Capture the cell that displays the provided text and extract its (x, y) central coordinate. 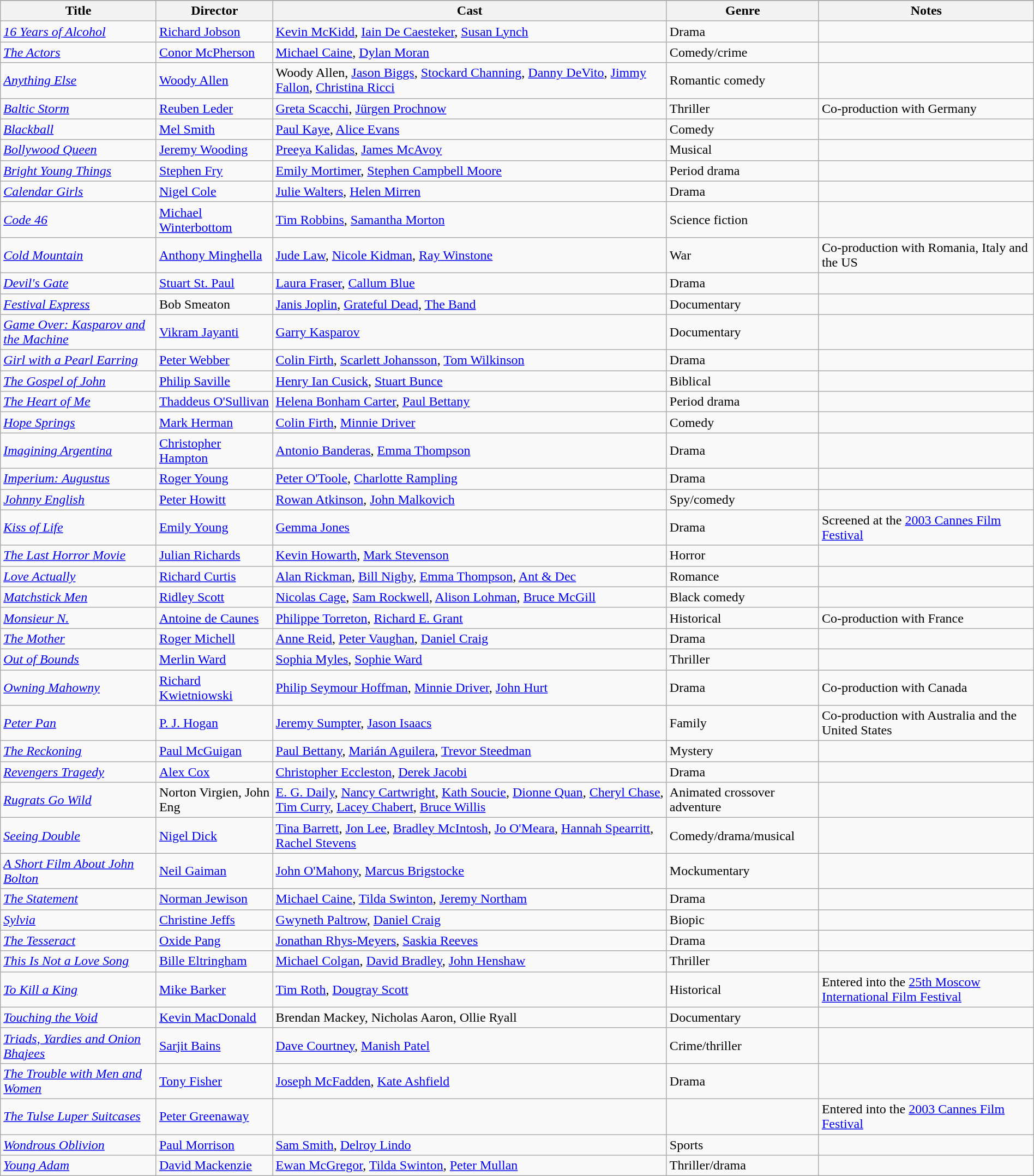
Woody Allen, Jason Biggs, Stockard Channing, Danny DeVito, Jimmy Fallon, Christina Ricci (470, 81)
Monsieur N. (79, 618)
Norton Virgien, John Eng (214, 800)
Peter Webber (214, 360)
Christopher Eccleston, Derek Jacobi (470, 772)
16 Years of Alcohol (79, 32)
Biblical (743, 381)
Kevin MacDonald (214, 1017)
Mystery (743, 751)
Tony Fisher (214, 1081)
Colin Firth, Scarlett Johansson, Tom Wilkinson (470, 360)
Paul Bettany, Marián Aguilera, Trevor Steedman (470, 751)
The Tulse Luper Suitcases (79, 1117)
Devil's Gate (79, 283)
Sophia Myles, Sophie Ward (470, 659)
Entered into the 25th Moscow International Film Festival (926, 989)
Biopic (743, 920)
Sam Smith, Delroy Lindo (470, 1144)
Dave Courtney, Manish Patel (470, 1046)
Family (743, 723)
Comedy/crime (743, 52)
This Is Not a Love Song (79, 961)
The Mother (79, 638)
Christopher Hampton (214, 450)
Animated crossover adventure (743, 800)
Michael Caine, Tilda Swinton, Jeremy Northam (470, 899)
Bollywood Queen (79, 150)
Girl with a Pearl Earring (79, 360)
Anne Reid, Peter Vaughan, Daniel Craig (470, 638)
Michael Winterbottom (214, 219)
Roger Michell (214, 638)
Mel Smith (214, 129)
Vikram Jayanti (214, 333)
David Mackenzie (214, 1166)
Kiss of Life (79, 528)
Paul Kaye, Alice Evans (470, 129)
Romance (743, 576)
Jeremy Sumpter, Jason Isaacs (470, 723)
Rugrats Go Wild (79, 800)
Emily Young (214, 528)
Emily Mortimer, Stephen Campbell Moore (470, 171)
Hope Springs (79, 423)
Owning Mahowny (79, 687)
Wondrous Oblivion (79, 1144)
Nigel Dick (214, 835)
Genre (743, 11)
Christine Jeffs (214, 920)
Bille Eltringham (214, 961)
Ridley Scott (214, 597)
Antonio Banderas, Emma Thompson (470, 450)
Joseph McFadden, Kate Ashfield (470, 1081)
Tim Robbins, Samantha Morton (470, 219)
Rowan Atkinson, John Malkovich (470, 499)
Tina Barrett, Jon Lee, Bradley McIntosh, Jo O'Meara, Hannah Spearritt, Rachel Stevens (470, 835)
Sports (743, 1144)
Philip Saville (214, 381)
Entered into the 2003 Cannes Film Festival (926, 1117)
Sarjit Bains (214, 1046)
Peter Howitt (214, 499)
Reuben Leder (214, 108)
Mike Barker (214, 989)
The Actors (79, 52)
Helena Bonham Carter, Paul Bettany (470, 402)
Michael Colgan, David Bradley, John Henshaw (470, 961)
Screened at the 2003 Cannes Film Festival (926, 528)
Richard Jobson (214, 32)
The Reckoning (79, 751)
P. J. Hogan (214, 723)
Notes (926, 11)
Alex Cox (214, 772)
Roger Young (214, 479)
Mockumentary (743, 871)
Co-production with Australia and the United States (926, 723)
Stuart St. Paul (214, 283)
Colin Firth, Minnie Driver (470, 423)
Jude Law, Nicole Kidman, Ray Winstone (470, 255)
Comedy/drama/musical (743, 835)
Anything Else (79, 81)
Baltic Storm (79, 108)
Jeremy Wooding (214, 150)
The Last Horror Movie (79, 556)
The Trouble with Men and Women (79, 1081)
Horror (743, 556)
Antoine de Caunes (214, 618)
Michael Caine, Dylan Moran (470, 52)
Johnny English (79, 499)
Tim Roth, Dougray Scott (470, 989)
War (743, 255)
Greta Scacchi, Jürgen Prochnow (470, 108)
Conor McPherson (214, 52)
Ewan McGregor, Tilda Swinton, Peter Mullan (470, 1166)
To Kill a King (79, 989)
Nicolas Cage, Sam Rockwell, Alison Lohman, Bruce McGill (470, 597)
Cast (470, 11)
Richard Kwietniowski (214, 687)
Blackball (79, 129)
Out of Bounds (79, 659)
Co-production with France (926, 618)
Code 46 (79, 219)
Spy/comedy (743, 499)
Paul Morrison (214, 1144)
Calendar Girls (79, 191)
The Statement (79, 899)
Julian Richards (214, 556)
Janis Joplin, Grateful Dead, The Band (470, 304)
Imagining Argentina (79, 450)
Mark Herman (214, 423)
Love Actually (79, 576)
Triads, Yardies and Onion Bhajees (79, 1046)
Cold Mountain (79, 255)
Gemma Jones (470, 528)
Director (214, 11)
Peter Pan (79, 723)
Black comedy (743, 597)
Garry Kasparov (470, 333)
Laura Fraser, Callum Blue (470, 283)
Matchstick Men (79, 597)
Romantic comedy (743, 81)
Crime/thriller (743, 1046)
Philippe Torreton, Richard E. Grant (470, 618)
Title (79, 11)
The Gospel of John (79, 381)
Paul McGuigan (214, 751)
Jonathan Rhys-Meyers, Saskia Reeves (470, 940)
Game Over: Kasparov and the Machine (79, 333)
Merlin Ward (214, 659)
Anthony Minghella (214, 255)
The Heart of Me (79, 402)
Peter Greenaway (214, 1117)
Revengers Tragedy (79, 772)
Festival Express (79, 304)
Neil Gaiman (214, 871)
Thaddeus O'Sullivan (214, 402)
Seeing Double (79, 835)
Henry Ian Cusick, Stuart Bunce (470, 381)
Co-production with Romania, Italy and the US (926, 255)
Bob Smeaton (214, 304)
Nigel Cole (214, 191)
Richard Curtis (214, 576)
Science fiction (743, 219)
Julie Walters, Helen Mirren (470, 191)
Stephen Fry (214, 171)
John O'Mahony, Marcus Brigstocke (470, 871)
A Short Film About John Bolton (79, 871)
E. G. Daily, Nancy Cartwright, Kath Soucie, Dionne Quan, Cheryl Chase, Tim Curry, Lacey Chabert, Bruce Willis (470, 800)
Sylvia (79, 920)
Peter O'Toole, Charlotte Rampling (470, 479)
Preeya Kalidas, James McAvoy (470, 150)
Oxide Pang (214, 940)
Thriller/drama (743, 1166)
Brendan Mackey, Nicholas Aaron, Ollie Ryall (470, 1017)
Young Adam (79, 1166)
Woody Allen (214, 81)
Kevin Howarth, Mark Stevenson (470, 556)
Imperium: Augustus (79, 479)
Kevin McKidd, Iain De Caesteker, Susan Lynch (470, 32)
Alan Rickman, Bill Nighy, Emma Thompson, Ant & Dec (470, 576)
Musical (743, 150)
Co-production with Germany (926, 108)
Touching the Void (79, 1017)
Philip Seymour Hoffman, Minnie Driver, John Hurt (470, 687)
Bright Young Things (79, 171)
Norman Jewison (214, 899)
The Tesseract (79, 940)
Co-production with Canada (926, 687)
Gwyneth Paltrow, Daniel Craig (470, 920)
